Find where the given text appears and provide that cell's center as (x, y) coordinate. 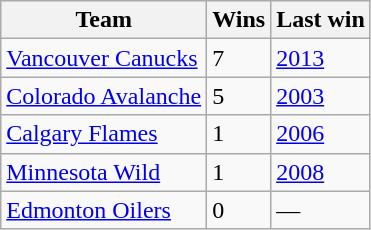
Edmonton Oilers (104, 210)
2013 (321, 58)
5 (239, 96)
Team (104, 20)
Wins (239, 20)
— (321, 210)
Colorado Avalanche (104, 96)
2003 (321, 96)
2008 (321, 172)
0 (239, 210)
Calgary Flames (104, 134)
2006 (321, 134)
Last win (321, 20)
Vancouver Canucks (104, 58)
7 (239, 58)
Minnesota Wild (104, 172)
